Search for the cell housing the specified text and yield its [x, y] center coordinate. 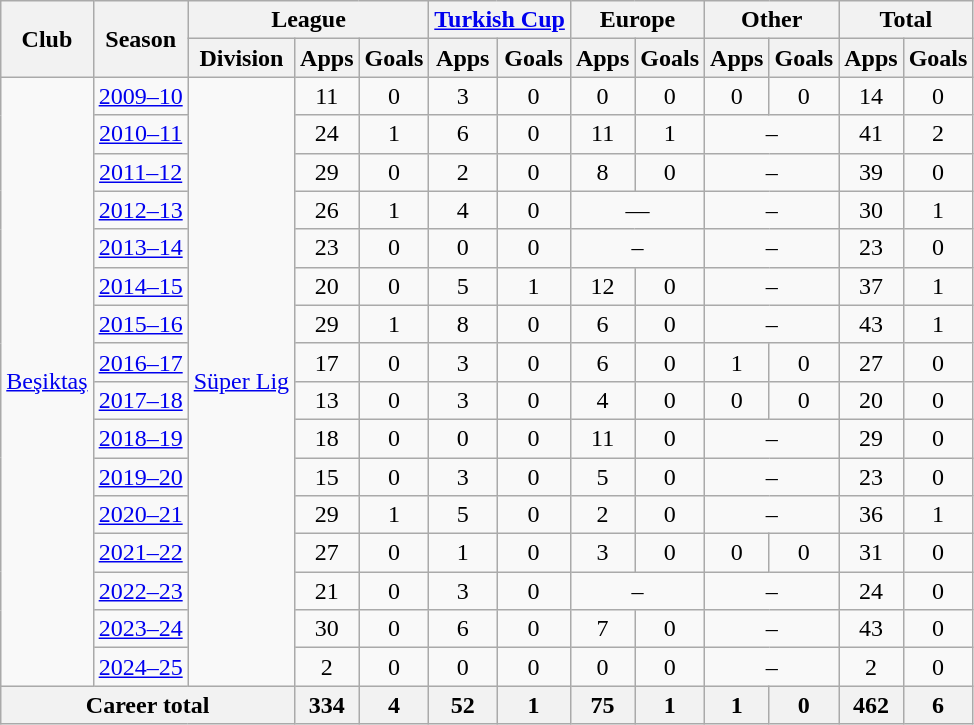
334 [327, 705]
2017–18 [140, 400]
2011–12 [140, 172]
18 [327, 438]
36 [871, 515]
2020–21 [140, 515]
Club [47, 39]
12 [602, 286]
2015–16 [140, 324]
26 [327, 210]
2010–11 [140, 134]
Career total [148, 705]
15 [327, 477]
14 [871, 96]
7 [602, 629]
2024–25 [140, 667]
Total [906, 20]
37 [871, 286]
Division [241, 58]
2012–13 [140, 210]
— [637, 210]
Turkish Cup [500, 20]
2009–10 [140, 96]
41 [871, 134]
462 [871, 705]
Season [140, 39]
2022–23 [140, 591]
Beşiktaş [47, 382]
31 [871, 553]
2021–22 [140, 553]
75 [602, 705]
13 [327, 400]
2023–24 [140, 629]
League [308, 20]
21 [327, 591]
Other [772, 20]
39 [871, 172]
2018–19 [140, 438]
17 [327, 362]
2016–17 [140, 362]
2014–15 [140, 286]
Europe [637, 20]
Süper Lig [241, 382]
2013–14 [140, 248]
2019–20 [140, 477]
52 [463, 705]
